From the cell containing the given text, extract its center point as (x, y) coordinate. 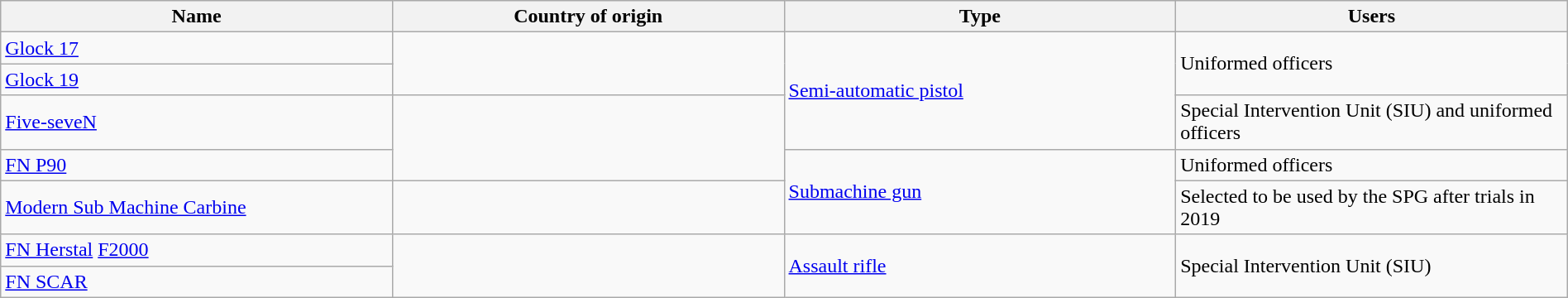
FN P90 (197, 165)
Glock 17 (197, 48)
Type (980, 17)
Assault rifle (980, 266)
Special Intervention Unit (SIU) (1372, 266)
Semi-automatic pistol (980, 91)
FN Herstal F2000 (197, 250)
Selected to be used by the SPG after trials in 2019 (1372, 207)
Special Intervention Unit (SIU) and uniformed officers (1372, 123)
Country of origin (588, 17)
Submachine gun (980, 192)
Name (197, 17)
Users (1372, 17)
FN SCAR (197, 281)
Glock 19 (197, 79)
Modern Sub Machine Carbine (197, 207)
Five-seveN (197, 123)
